Provide the [X, Y] coordinate of the cell's center where the given text is located.  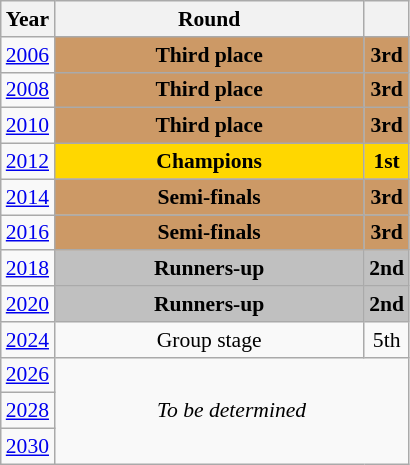
Group stage [209, 340]
1st [386, 162]
2030 [28, 447]
2012 [28, 162]
2018 [28, 269]
5th [386, 340]
2016 [28, 233]
2006 [28, 55]
Champions [209, 162]
2014 [28, 197]
2026 [28, 375]
Round [209, 19]
Year [28, 19]
2008 [28, 90]
To be determined [232, 410]
2028 [28, 411]
2020 [28, 304]
2024 [28, 340]
2010 [28, 126]
